Output the [x, y] coordinate of the center of the cell containing the given text.  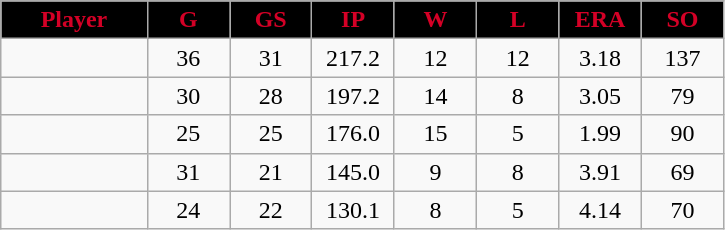
176.0 [353, 134]
SO [682, 20]
197.2 [353, 96]
145.0 [353, 172]
24 [188, 210]
28 [271, 96]
GS [271, 20]
36 [188, 58]
9 [435, 172]
70 [682, 210]
15 [435, 134]
137 [682, 58]
Player [74, 20]
69 [682, 172]
3.91 [600, 172]
G [188, 20]
1.99 [600, 134]
W [435, 20]
90 [682, 134]
22 [271, 210]
L [518, 20]
130.1 [353, 210]
3.18 [600, 58]
217.2 [353, 58]
79 [682, 96]
30 [188, 96]
4.14 [600, 210]
21 [271, 172]
14 [435, 96]
3.05 [600, 96]
IP [353, 20]
ERA [600, 20]
